Extract the (X, Y) coordinate from the center of the cell holding the provided text.  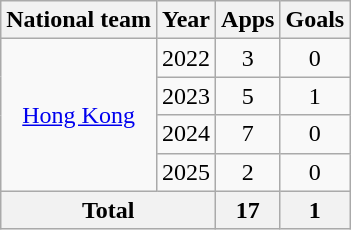
3 (248, 58)
2 (248, 172)
Hong Kong (79, 115)
2022 (186, 58)
2024 (186, 134)
2025 (186, 172)
Apps (248, 20)
Year (186, 20)
5 (248, 96)
17 (248, 210)
National team (79, 20)
7 (248, 134)
Total (108, 210)
Goals (315, 20)
2023 (186, 96)
